Capture the cell that displays the provided text and extract its (x, y) central coordinate. 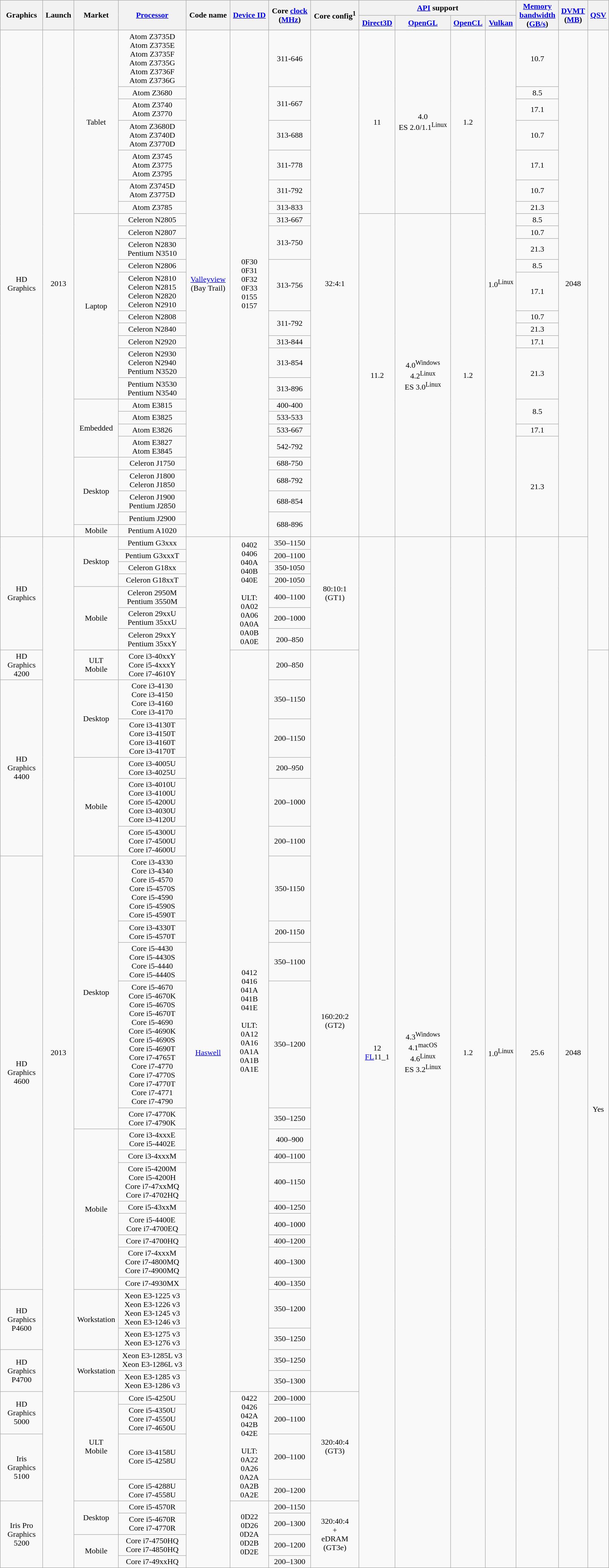
400–1200 (290, 1241)
Atom Z3735D Atom Z3735E Atom Z3735F Atom Z3735G Atom Z3736F Atom Z3736G (152, 59)
Celeron 29xxUPentium 35xxU (152, 618)
Core i3-4xxxECore i5-4402E (152, 1140)
4.0 ES 2.0/1.1Linux (423, 122)
Core i7-4770KCore i7-4790K (152, 1118)
533-533 (290, 418)
Xeon E3-1275 v3 Xeon E3-1276 v3 (152, 1339)
313-667 (290, 220)
160:20:2(GT2) (335, 1021)
Vulkan (501, 23)
Core i5-4400ECore i7-4700EQ (152, 1224)
320:40:4+eDRAM(GT3e) (335, 1534)
Core i5-4288U Core i7-4558U (152, 1490)
04220426042A042B042EULT:0A220A260A2A0A2B0A2E (249, 1446)
Celeron J1900 Pentium J2850 (152, 501)
Pentium G3xxxT (152, 556)
32:4:1 (335, 284)
400–1300 (290, 1262)
HD Graphics 4600 (21, 1073)
542-792 (290, 447)
Core i3-4330TCore i5-4570T (152, 931)
Celeron N2807 (152, 232)
Graphics (21, 15)
Direct3D (377, 23)
400–1000 (290, 1224)
Core i3-40xxYCore i5-4xxxYCore i7-4610Y (152, 665)
400–1350 (290, 1283)
Celeron N2810 Celeron N2815 Celeron N2820 Celeron N2910 (152, 292)
Device ID (249, 15)
Atom E3827 Atom E3845 (152, 447)
Pentium A1020 (152, 530)
Iris Pro Graphics 5200 (21, 1534)
313-833 (290, 207)
350–1300 (290, 1381)
Core i5-4350U Core i7-4550U Core i7-4650U (152, 1419)
Yes (599, 1109)
Market (96, 15)
Embedded (96, 428)
QSV (599, 15)
Celeron N2808 (152, 317)
Core i7-4930MX (152, 1283)
Core i7-4700HQ (152, 1241)
311-667 (290, 103)
Memory bandwidth(GB/s) (537, 15)
Tablet (96, 122)
25.6 (537, 1052)
Atom E3815 (152, 405)
80:10:1(GT1) (335, 593)
Core i3-4130Core i3-4150Core i3-4160Core i3-4170 (152, 699)
320:40:4(GT3) (335, 1446)
Atom Z3745D Atom Z3775D (152, 191)
Valleyview (Bay Trail) (208, 284)
Core i5-4430 Core i5-4430S Core i5-4440 Core i5-4440S (152, 961)
311-646 (290, 59)
313-756 (290, 285)
Core i5-4250U (152, 1398)
200–950 (290, 768)
API support (438, 8)
Core i5-4300U Core i7-4500U Core i7-4600U (152, 841)
Atom Z3680D Atom Z3740D Atom Z3770D (152, 135)
Core i5-4200MCore i5-4200HCore i7-47xxMQCore i7-4702HQ (152, 1182)
313-844 (290, 342)
Atom Z3680 (152, 93)
Celeron G18xxT (152, 580)
Pentium N3530 Pentium N3540 (152, 389)
04020406040A040B040EULT:0A020A060A0A0A0B0A0E (249, 593)
OpenCL (468, 23)
Core i5-4570R (152, 1507)
Core i3-4xxxM (152, 1156)
HD Graphics P4700 (21, 1370)
400–1150 (290, 1182)
Launch (59, 15)
Core i3-4005UCore i3-4025U (152, 768)
HD Graphics 5000 (21, 1413)
Atom Z3785 (152, 207)
400-400 (290, 405)
Core i7-4xxxMCore i7-4800MQCore i7-4900MQ (152, 1262)
Pentium J2900 (152, 518)
Core i3-4330Core i3-4340Core i5-4570Core i5-4570SCore i5-4590Core i5-4590SCore i5-4590T (152, 888)
313-854 (290, 363)
12 FL11_1 (377, 1052)
Atom Z3745 Atom Z3775 Atom Z3795 (152, 165)
Core i3-4010UCore i3-4100UCore i5-4200UCore i3-4030UCore i3-4120U (152, 802)
04120416041A041B041EULT:0A120A160A1A0A1B0A1E (249, 1021)
350-1050 (290, 568)
11 (377, 122)
Atom Z3740 Atom Z3770 (152, 109)
0D220D260D2A0D2B0D2E (249, 1534)
313-896 (290, 389)
Xeon E3-1225 v3 Xeon E3-1226 v3 Xeon E3-1245 v3 Xeon E3-1246 v3 (152, 1309)
11.2 (377, 375)
200-1050 (290, 580)
Atom E3825 (152, 418)
Processor (152, 15)
Celeron 29xxYPentium 35xxY (152, 639)
688-854 (290, 501)
350-1150 (290, 888)
311-778 (290, 165)
Atom E3826 (152, 430)
Celeron 2950MPentium 3550M (152, 597)
Xeon E3-1285L v3 Xeon E3-1286L v3 (152, 1360)
313-750 (290, 243)
Laptop (96, 306)
HD Graphics 4400 (21, 768)
200-1150 (290, 931)
4.3Windows 4.1macOS 4.6Linux ES 3.2Linux (423, 1052)
688-792 (290, 480)
688-896 (290, 524)
Core i3-4130TCore i3-4150TCore i3-4160TCore i3-4170T (152, 738)
Xeon E3-1285 v3 Xeon E3-1286 v3 (152, 1381)
Iris Graphics 5100 (21, 1467)
HD Graphics P4600 (21, 1319)
350–1100 (290, 961)
Celeron N2806 (152, 266)
688-750 (290, 463)
Celeron N2830 Pentium N3510 (152, 249)
Core i7-49xxHQ (152, 1562)
Core config1 (335, 15)
400–1250 (290, 1207)
Celeron N2930 Celeron N2940 Pentium N3520 (152, 363)
0F30 0F31 0F32 0F33 0155 0157 (249, 284)
Celeron N2805 (152, 220)
400–900 (290, 1140)
Pentium G3xxx (152, 543)
Code name (208, 15)
OpenGL (423, 23)
HD Graphics 4200 (21, 665)
533-667 (290, 430)
Celeron G18xx (152, 568)
DVMT (MB) (573, 15)
Core i5-4670RCore i7-4770R (152, 1524)
Celeron J1800 Celeron J1850 (152, 480)
Core i7-4750HQ Core i7-4850HQ (152, 1545)
Core clock (MHz) (290, 15)
Celeron N2840 (152, 329)
Core i5-43xxM (152, 1207)
Haswell (208, 1052)
4.0Windows 4.2Linux ES 3.0Linux (423, 375)
Celeron J1750 (152, 463)
Celeron N2920 (152, 342)
Core i3-4158U Core i5-4258U (152, 1457)
313-688 (290, 135)
